Return the (X, Y) coordinate for the center point of the cell that contains the specified text.  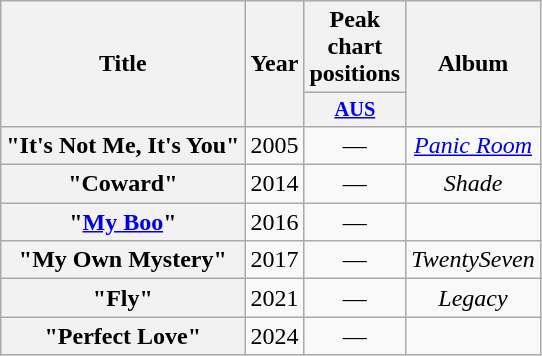
Panic Room (474, 145)
Album (474, 64)
"My Own Mystery" (123, 260)
Title (123, 64)
2024 (274, 336)
"Perfect Love" (123, 336)
"Fly" (123, 298)
Legacy (474, 298)
"Coward" (123, 184)
2017 (274, 260)
"My Boo" (123, 222)
2005 (274, 145)
Shade (474, 184)
AUS (355, 110)
Peak chart positions (355, 47)
2014 (274, 184)
Year (274, 64)
"It's Not Me, It's You" (123, 145)
TwentySeven (474, 260)
2021 (274, 298)
2016 (274, 222)
